Scan for the cell matching the given text and deliver its [x, y] coordinate at center. 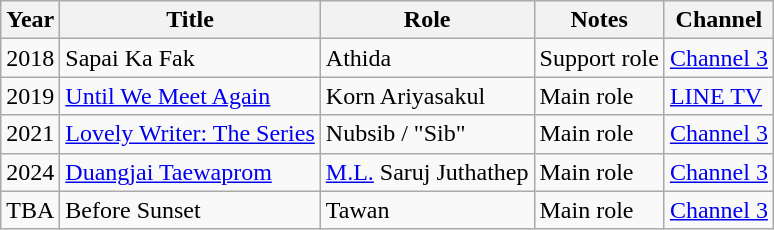
Nubsib / "Sib" [427, 134]
2019 [30, 96]
Athida [427, 58]
2021 [30, 134]
LINE TV [718, 96]
Duangjai Taewaprom [190, 172]
Tawan [427, 210]
Until We Meet Again [190, 96]
TBA [30, 210]
Korn Ariyasakul [427, 96]
2018 [30, 58]
Year [30, 20]
M.L. Saruj Juthathep [427, 172]
Before Sunset [190, 210]
2024 [30, 172]
Role [427, 20]
Title [190, 20]
Notes [599, 20]
Sapai Ka Fak [190, 58]
Lovely Writer: The Series [190, 134]
Channel [718, 20]
Support role [599, 58]
